Extract the (X, Y) coordinate from the center of the cell holding the provided text.  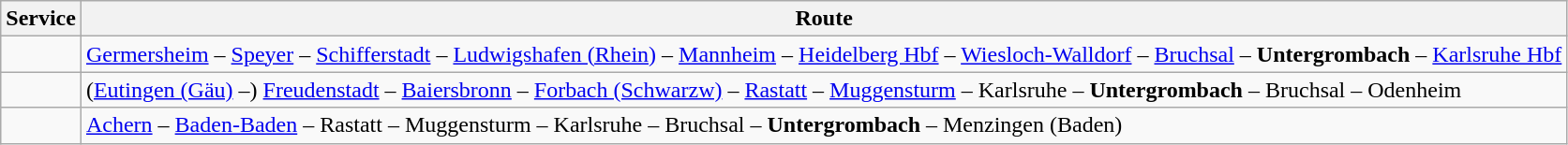
Achern – Baden-Baden – Rastatt – Muggensturm – Karlsruhe – Bruchsal – Untergrombach – Menzingen (Baden) (823, 125)
Service (41, 19)
Route (823, 19)
(Eutingen (Gäu) –) Freudenstadt – Baiersbronn – Forbach (Schwarzw) – Rastatt – Muggensturm – Karlsruhe – Untergrombach – Bruchsal – Odenheim (823, 90)
